Search for the cell housing the specified text and yield its (X, Y) center coordinate. 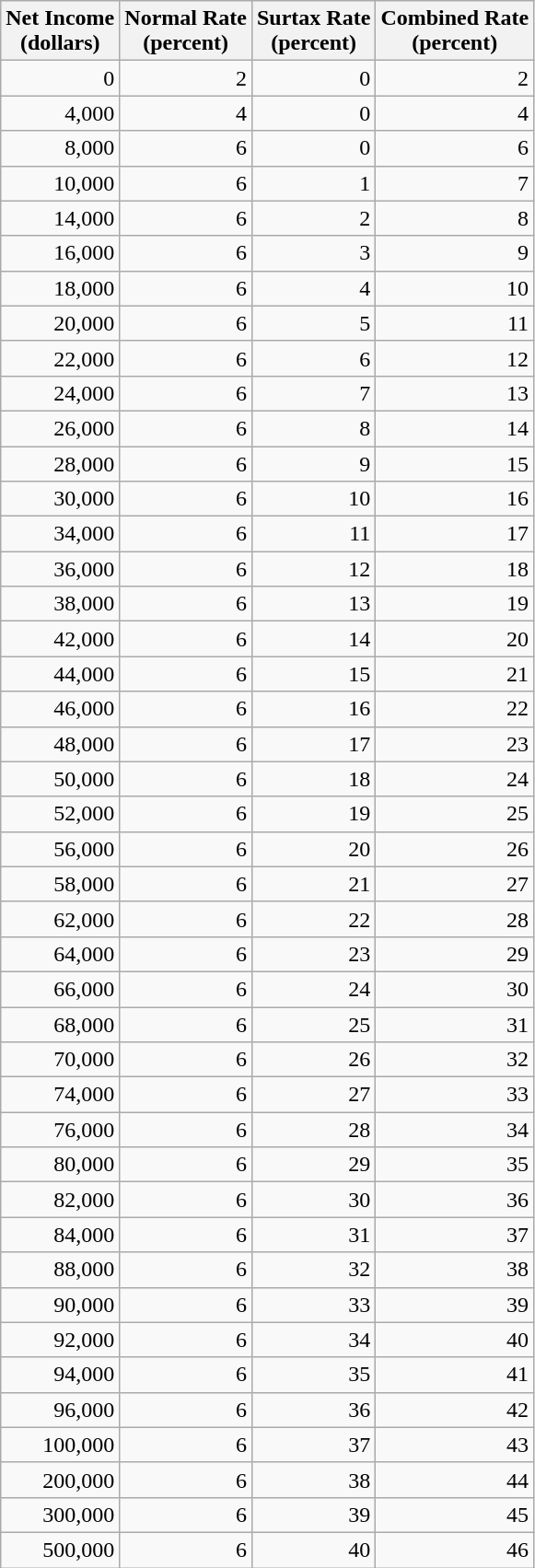
74,000 (61, 1095)
64,000 (61, 954)
4,000 (61, 113)
58,000 (61, 884)
24,000 (61, 393)
82,000 (61, 1200)
1 (313, 183)
Combined Rate(percent) (455, 31)
48,000 (61, 744)
96,000 (61, 1410)
44 (455, 1480)
8,000 (61, 148)
5 (313, 323)
10,000 (61, 183)
45 (455, 1515)
38,000 (61, 604)
66,000 (61, 989)
46 (455, 1550)
70,000 (61, 1060)
Normal Rate(percent) (186, 31)
94,000 (61, 1375)
44,000 (61, 674)
14,000 (61, 218)
56,000 (61, 849)
18,000 (61, 288)
300,000 (61, 1515)
100,000 (61, 1445)
46,000 (61, 709)
68,000 (61, 1025)
42,000 (61, 639)
16,000 (61, 253)
90,000 (61, 1305)
43 (455, 1445)
84,000 (61, 1235)
30,000 (61, 499)
20,000 (61, 323)
52,000 (61, 814)
200,000 (61, 1480)
88,000 (61, 1270)
41 (455, 1375)
50,000 (61, 779)
76,000 (61, 1130)
34,000 (61, 534)
80,000 (61, 1165)
28,000 (61, 463)
26,000 (61, 428)
62,000 (61, 919)
92,000 (61, 1340)
500,000 (61, 1550)
Surtax Rate(percent) (313, 31)
36,000 (61, 569)
22,000 (61, 358)
3 (313, 253)
Net Income(dollars) (61, 31)
42 (455, 1410)
